Locate the cell with the specified text and output its (x, y) center coordinate. 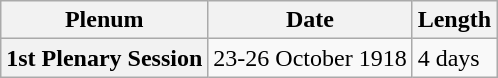
Length (454, 20)
4 days (454, 58)
23-26 October 1918 (310, 58)
1st Plenary Session (104, 58)
Date (310, 20)
Plenum (104, 20)
